Locate the cell with the specified text and output its (x, y) center coordinate. 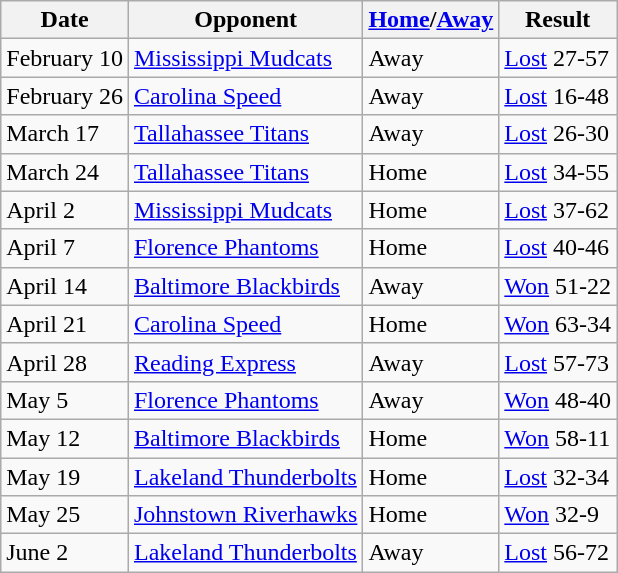
April 14 (65, 286)
May 19 (65, 477)
March 17 (65, 134)
Lost 16-48 (558, 96)
Result (558, 20)
May 5 (65, 400)
Lost 26-30 (558, 134)
Opponent (245, 20)
April 7 (65, 248)
Won 32-9 (558, 515)
Lost 27-57 (558, 58)
March 24 (65, 172)
May 25 (65, 515)
April 21 (65, 324)
April 28 (65, 362)
Lost 32-34 (558, 477)
Lost 34-55 (558, 172)
Lost 40-46 (558, 248)
Won 51-22 (558, 286)
Won 63-34 (558, 324)
February 26 (65, 96)
Lost 37-62 (558, 210)
June 2 (65, 553)
Reading Express (245, 362)
Home/Away (431, 20)
May 12 (65, 438)
Won 48-40 (558, 400)
Won 58-11 (558, 438)
Date (65, 20)
Johnstown Riverhawks (245, 515)
April 2 (65, 210)
Lost 57-73 (558, 362)
Lost 56-72 (558, 553)
February 10 (65, 58)
